Capture the cell that displays the provided text and extract its (x, y) central coordinate. 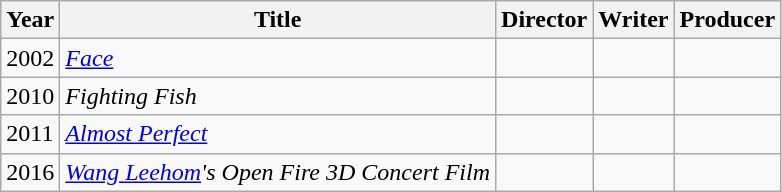
Wang Leehom's Open Fire 3D Concert Film (278, 172)
2010 (30, 96)
Fighting Fish (278, 96)
Almost Perfect (278, 134)
Director (544, 20)
2002 (30, 58)
Title (278, 20)
2011 (30, 134)
2016 (30, 172)
Writer (634, 20)
Face (278, 58)
Producer (728, 20)
Year (30, 20)
